Extract the [X, Y] coordinate from the center of the cell holding the provided text.  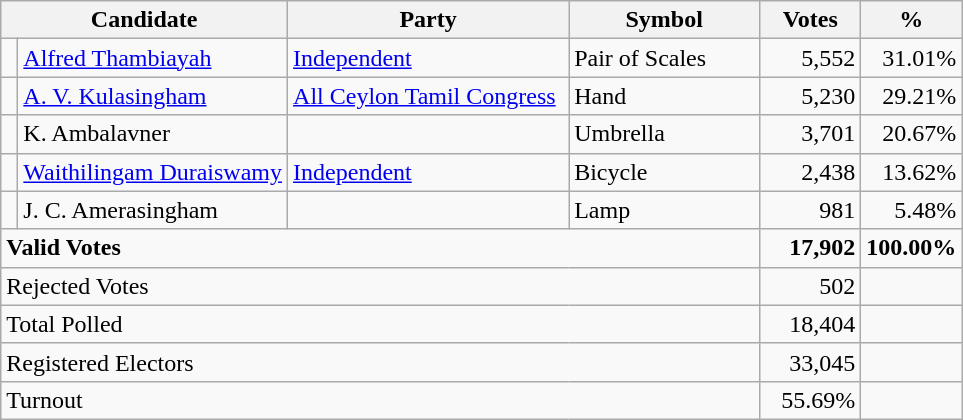
100.00% [912, 248]
20.67% [912, 134]
Bicycle [664, 172]
Turnout [380, 400]
Symbol [664, 20]
Rejected Votes [380, 286]
J. C. Amerasingham [153, 210]
K. Ambalavner [153, 134]
Pair of Scales [664, 58]
31.01% [912, 58]
13.62% [912, 172]
Valid Votes [380, 248]
A. V. Kulasingham [153, 96]
33,045 [810, 362]
Registered Electors [380, 362]
Votes [810, 20]
Party [428, 20]
Umbrella [664, 134]
18,404 [810, 324]
17,902 [810, 248]
55.69% [810, 400]
Total Polled [380, 324]
2,438 [810, 172]
5.48% [912, 210]
502 [810, 286]
5,230 [810, 96]
All Ceylon Tamil Congress [428, 96]
Waithilingam Duraiswamy [153, 172]
5,552 [810, 58]
3,701 [810, 134]
Alfred Thambiayah [153, 58]
29.21% [912, 96]
Hand [664, 96]
% [912, 20]
981 [810, 210]
Candidate [144, 20]
Lamp [664, 210]
